Determine the [X, Y] coordinate at the center of the cell enclosing the given text.  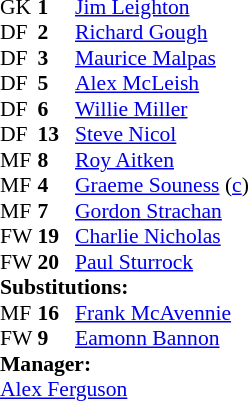
5 [57, 83]
13 [57, 135]
9 [57, 339]
4 [57, 185]
8 [57, 160]
19 [57, 237]
20 [57, 262]
16 [57, 313]
3 [57, 58]
7 [57, 211]
2 [57, 33]
6 [57, 109]
